Capture the cell that displays the provided text and extract its [X, Y] central coordinate. 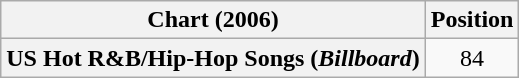
US Hot R&B/Hip-Hop Songs (Billboard) [213, 58]
Chart (2006) [213, 20]
84 [472, 58]
Position [472, 20]
